Find where the given text appears and provide that cell's center as [X, Y] coordinate. 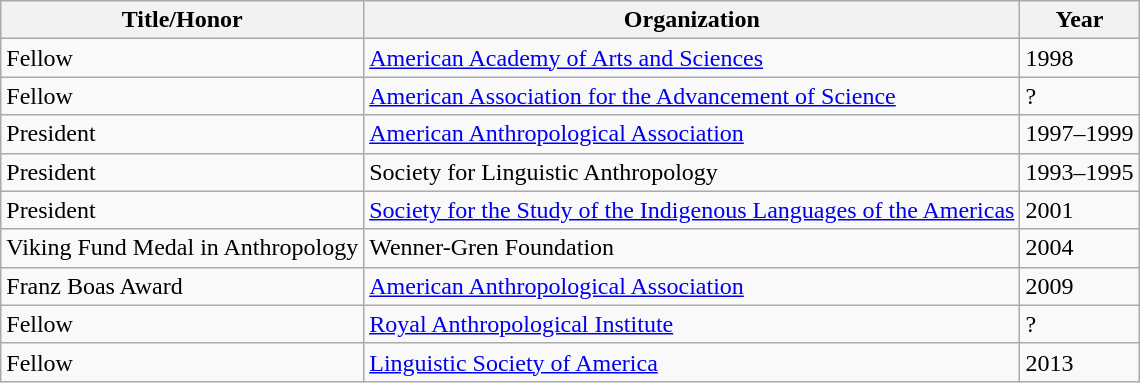
American Academy of Arts and Sciences [692, 58]
Society for Linguistic Anthropology [692, 172]
2001 [1080, 210]
2009 [1080, 286]
2004 [1080, 248]
Franz Boas Award [182, 286]
Viking Fund Medal in Anthropology [182, 248]
1993–1995 [1080, 172]
Wenner-Gren Foundation [692, 248]
Royal Anthropological Institute [692, 324]
Society for the Study of the Indigenous Languages of the Americas [692, 210]
Linguistic Society of America [692, 362]
Year [1080, 20]
2013 [1080, 362]
Title/Honor [182, 20]
Organization [692, 20]
1998 [1080, 58]
American Association for the Advancement of Science [692, 96]
1997–1999 [1080, 134]
